Return (X, Y) of the center of cell containing provided text 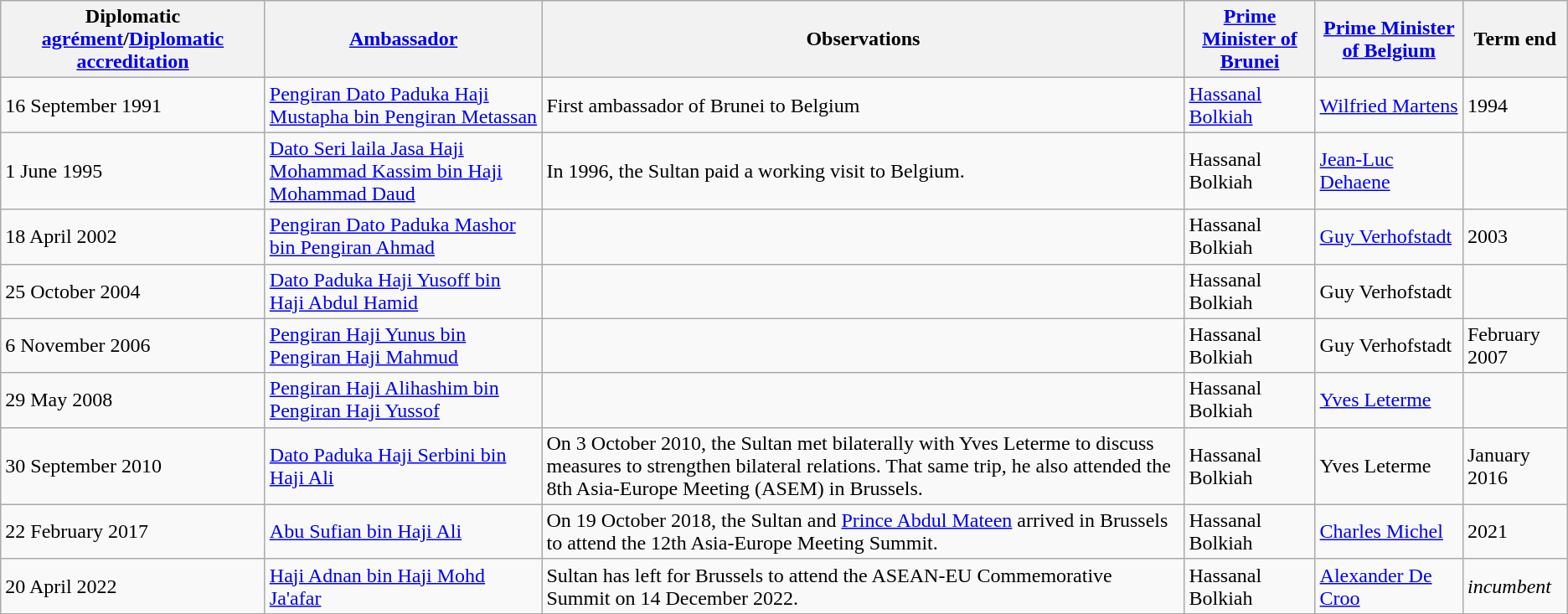
Abu Sufian bin Haji Ali (404, 531)
Haji Adnan bin Haji Mohd Ja'afar (404, 586)
Pengiran Dato Paduka Haji Mustapha bin Pengiran Metassan (404, 106)
6 November 2006 (133, 345)
Pengiran Haji Yunus bin Pengiran Haji Mahmud (404, 345)
Dato Paduka Haji Yusoff bin Haji Abdul Hamid (404, 292)
Sultan has left for Brussels to attend the ASEAN-EU Commemorative Summit on 14 December 2022. (863, 586)
Term end (1514, 39)
Observations (863, 39)
29 May 2008 (133, 400)
Jean-Luc Dehaene (1389, 171)
Prime Minister of Belgium (1389, 39)
22 February 2017 (133, 531)
25 October 2004 (133, 292)
18 April 2002 (133, 236)
2021 (1514, 531)
2003 (1514, 236)
Prime Minister of Brunei (1250, 39)
1 June 1995 (133, 171)
Dato Paduka Haji Serbini bin Haji Ali (404, 466)
1994 (1514, 106)
Diplomatic agrément/Diplomatic accreditation (133, 39)
February 2007 (1514, 345)
Pengiran Haji Alihashim bin Pengiran Haji Yussof (404, 400)
Wilfried Martens (1389, 106)
In 1996, the Sultan paid a working visit to Belgium. (863, 171)
Ambassador (404, 39)
January 2016 (1514, 466)
Alexander De Croo (1389, 586)
Pengiran Dato Paduka Mashor bin Pengiran Ahmad (404, 236)
On 19 October 2018, the Sultan and Prince Abdul Mateen arrived in Brussels to attend the 12th Asia-Europe Meeting Summit. (863, 531)
16 September 1991 (133, 106)
incumbent (1514, 586)
20 April 2022 (133, 586)
Dato Seri laila Jasa Haji Mohammad Kassim bin Haji Mohammad Daud (404, 171)
Charles Michel (1389, 531)
30 September 2010 (133, 466)
First ambassador of Brunei to Belgium (863, 106)
